From the cell containing the given text, extract its center point as [x, y] coordinate. 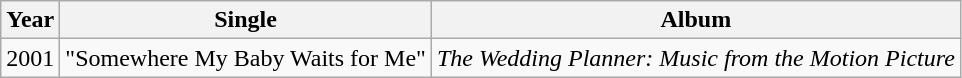
Album [696, 20]
2001 [30, 58]
"Somewhere My Baby Waits for Me" [246, 58]
Year [30, 20]
The Wedding Planner: Music from the Motion Picture [696, 58]
Single [246, 20]
